Scan for the cell matching the given text and deliver its (x, y) coordinate at center. 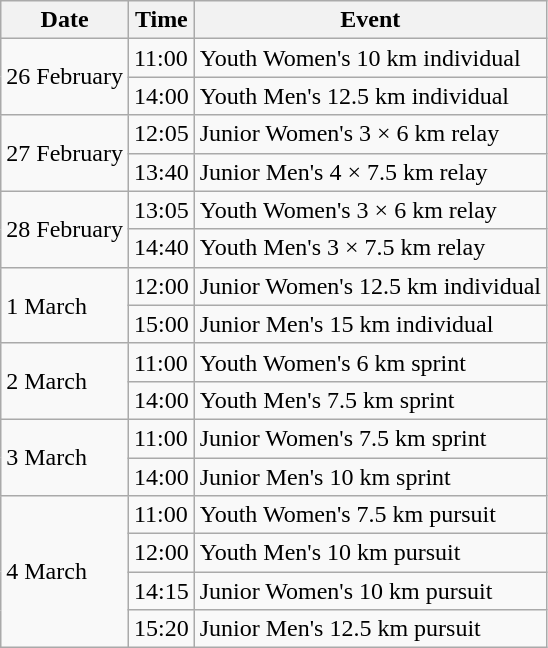
Junior Men's 10 km sprint (370, 477)
2 March (65, 381)
3 March (65, 457)
Date (65, 20)
13:40 (161, 172)
Junior Women's 12.5 km individual (370, 286)
Junior Men's 15 km individual (370, 324)
Junior Women's 7.5 km sprint (370, 438)
28 February (65, 229)
12:05 (161, 134)
Junior Men's 4 × 7.5 km relay (370, 172)
27 February (65, 153)
1 March (65, 305)
Junior Men's 12.5 km pursuit (370, 629)
4 March (65, 572)
Youth Women's 6 km sprint (370, 362)
Junior Women's 3 × 6 km relay (370, 134)
Youth Women's 7.5 km pursuit (370, 515)
Event (370, 20)
14:15 (161, 591)
Youth Women's 3 × 6 km relay (370, 210)
15:00 (161, 324)
Junior Women's 10 km pursuit (370, 591)
13:05 (161, 210)
Youth Men's 3 × 7.5 km relay (370, 248)
26 February (65, 77)
Youth Women's 10 km individual (370, 58)
Time (161, 20)
Youth Men's 12.5 km individual (370, 96)
Youth Men's 10 km pursuit (370, 553)
15:20 (161, 629)
Youth Men's 7.5 km sprint (370, 400)
14:40 (161, 248)
